Scan for the cell matching the given text and deliver its [X, Y] coordinate at center. 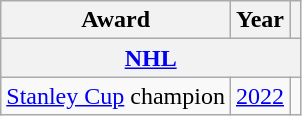
2022 [260, 96]
Year [260, 20]
Award [116, 20]
Stanley Cup champion [116, 96]
NHL [151, 58]
